Detect which cell encompasses the target text, then output its (X, Y) center coordinate. 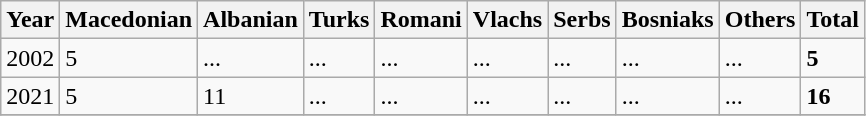
Albanian (251, 20)
11 (251, 96)
2002 (30, 58)
2021 (30, 96)
Bosniaks (668, 20)
Others (760, 20)
Romani (421, 20)
Turks (339, 20)
16 (833, 96)
Total (833, 20)
Vlachs (507, 20)
Macedonian (129, 20)
Serbs (582, 20)
Year (30, 20)
